Capture the cell that displays the provided text and extract its [X, Y] central coordinate. 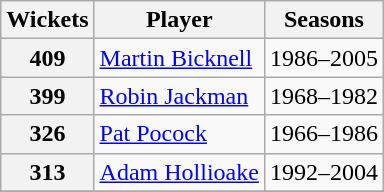
Robin Jackman [179, 96]
1986–2005 [324, 58]
Martin Bicknell [179, 58]
1968–1982 [324, 96]
399 [48, 96]
Seasons [324, 20]
Player [179, 20]
326 [48, 134]
409 [48, 58]
Pat Pocock [179, 134]
1992–2004 [324, 172]
313 [48, 172]
Adam Hollioake [179, 172]
1966–1986 [324, 134]
Wickets [48, 20]
